Capture the cell that displays the provided text and extract its (x, y) central coordinate. 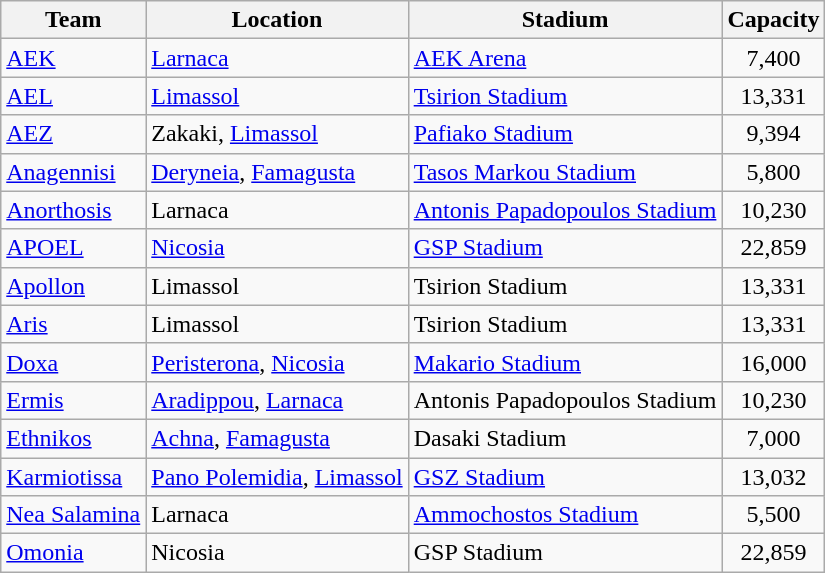
13,032 (774, 477)
Karmiotissa (74, 477)
Aradippou, Larnaca (277, 400)
5,500 (774, 515)
Aris (74, 324)
AEL (74, 96)
Peristerona, Nicosia (277, 362)
Location (277, 20)
Pafiako Stadium (565, 134)
Pano Polemidia, Limassol (277, 477)
AEK Arena (565, 58)
5,800 (774, 172)
Anagennisi (74, 172)
Doxa (74, 362)
Deryneia, Famagusta (277, 172)
Tasos Markou Stadium (565, 172)
Achna, Famagusta (277, 438)
Ermis (74, 400)
AEK (74, 58)
7,400 (774, 58)
Ammochostos Stadium (565, 515)
Stadium (565, 20)
Omonia (74, 553)
Makario Stadium (565, 362)
16,000 (774, 362)
Anorthosis (74, 210)
Nea Salamina (74, 515)
Ethnikos (74, 438)
APOEL (74, 248)
9,394 (774, 134)
Apollon (74, 286)
Team (74, 20)
AEZ (74, 134)
Zakaki, Limassol (277, 134)
Dasaki Stadium (565, 438)
7,000 (774, 438)
GSZ Stadium (565, 477)
Capacity (774, 20)
